Return (x, y) of the center of cell containing provided text 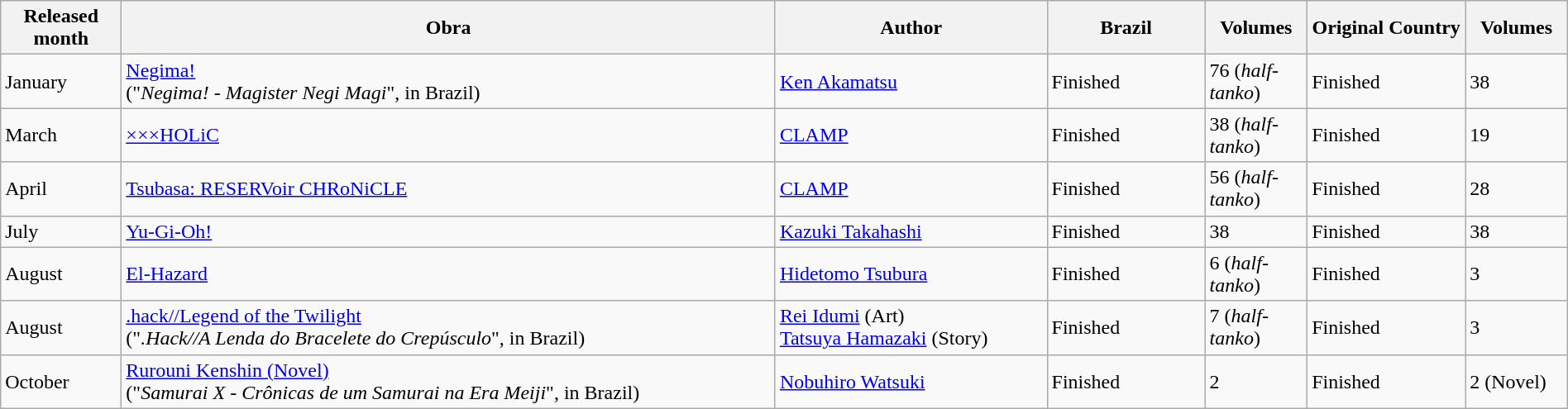
March (61, 136)
6 (half-tanko) (1256, 274)
2 (Novel) (1517, 382)
Kazuki Takahashi (911, 231)
56 (half-tanko) (1256, 188)
7 (half-tanko) (1256, 327)
October (61, 382)
Ken Akamatsu (911, 81)
Obra (448, 28)
Author (911, 28)
2 (1256, 382)
Brazil (1126, 28)
Tsubasa: RESERVoir CHRoNiCLE (448, 188)
×××HOLiC (448, 136)
28 (1517, 188)
Yu-Gi-Oh! (448, 231)
Released month (61, 28)
El-Hazard (448, 274)
January (61, 81)
38 (half-tanko) (1256, 136)
April (61, 188)
Hidetomo Tsubura (911, 274)
76 (half-tanko) (1256, 81)
.hack//Legend of the Twilight (".Hack//A Lenda do Bracelete do Crepúsculo", in Brazil) (448, 327)
Rurouni Kenshin (Novel) ("Samurai X - Crônicas de um Samurai na Era Meiji", in Brazil) (448, 382)
Negima! ("Negima! - Magister Negi Magi", in Brazil) (448, 81)
Original Country (1386, 28)
19 (1517, 136)
Rei Idumi (Art) Tatsuya Hamazaki (Story) (911, 327)
July (61, 231)
Nobuhiro Watsuki (911, 382)
